Locate the cell with the specified text and output its (X, Y) center coordinate. 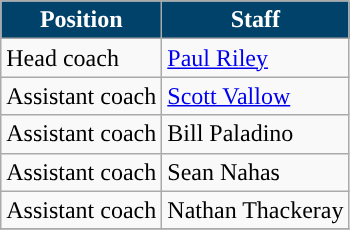
Paul Riley (256, 58)
Staff (256, 20)
Bill Paladino (256, 134)
Position (82, 20)
Nathan Thackeray (256, 210)
Scott Vallow (256, 96)
Head coach (82, 58)
Sean Nahas (256, 172)
